Determine the (X, Y) coordinate at the center of the cell enclosing the given text.  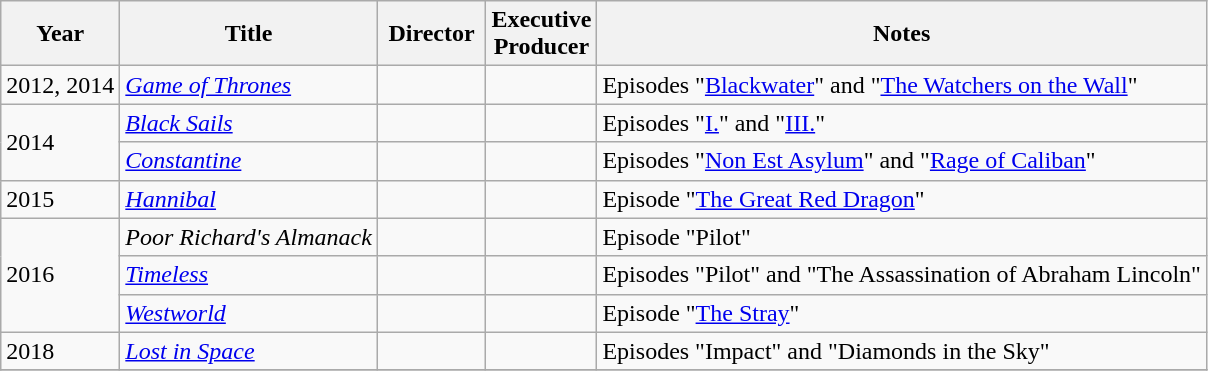
2015 (60, 199)
Episodes "I." and "III." (902, 123)
Director (432, 34)
Westworld (249, 313)
Episodes "Non Est Asylum" and "Rage of Caliban" (902, 161)
Hannibal (249, 199)
2016 (60, 275)
Episode "The Stray" (902, 313)
2018 (60, 351)
Episode "The Great Red Dragon" (902, 199)
Notes (902, 34)
Title (249, 34)
2014 (60, 142)
Constantine (249, 161)
Poor Richard's Almanack (249, 237)
Game of Thrones (249, 85)
Timeless (249, 275)
Black Sails (249, 123)
2012, 2014 (60, 85)
Episode "Pilot" (902, 237)
Episodes "Impact" and "Diamonds in the Sky" (902, 351)
Year (60, 34)
Episodes "Blackwater" and "The Watchers on the Wall" (902, 85)
Lost in Space (249, 351)
ExecutiveProducer (542, 34)
Episodes "Pilot" and "The Assassination of Abraham Lincoln" (902, 275)
